Return (X, Y) of the center of cell containing provided text 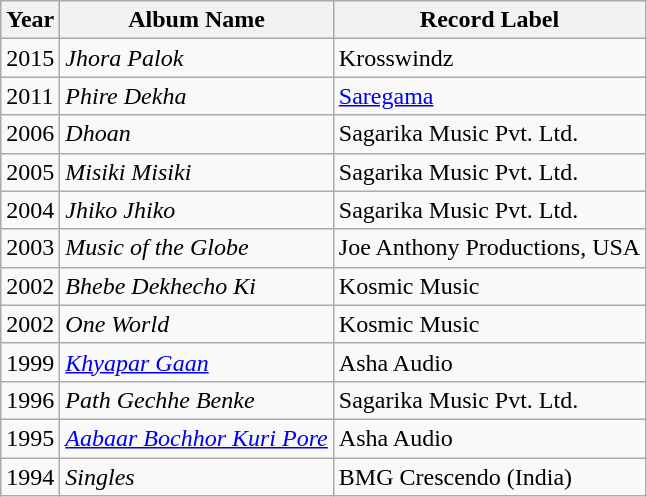
Bhebe Dekhecho Ki (196, 286)
1994 (30, 477)
2004 (30, 210)
Krosswindz (489, 58)
Phire Dekha (196, 96)
Path Gechhe Benke (196, 400)
2005 (30, 172)
2006 (30, 134)
Aabaar Bochhor Kuri Pore (196, 438)
Singles (196, 477)
Album Name (196, 20)
Saregama (489, 96)
2015 (30, 58)
Misiki Misiki (196, 172)
2011 (30, 96)
Jhora Palok (196, 58)
1995 (30, 438)
Year (30, 20)
Dhoan (196, 134)
Khyapar Gaan (196, 362)
Record Label (489, 20)
One World (196, 324)
BMG Crescendo (India) (489, 477)
1996 (30, 400)
1999 (30, 362)
2003 (30, 248)
Joe Anthony Productions, USA (489, 248)
Music of the Globe (196, 248)
Jhiko Jhiko (196, 210)
